Find where the given text appears and provide that cell's center as (x, y) coordinate. 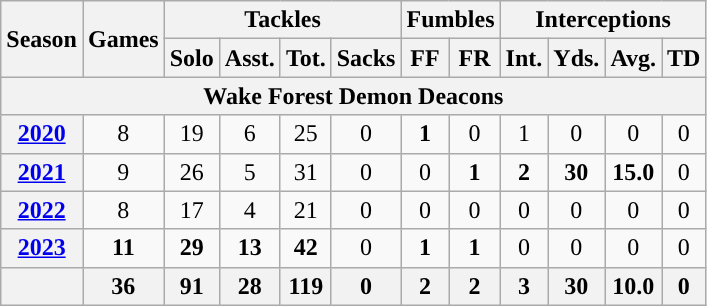
Avg. (634, 58)
25 (306, 134)
Season (42, 39)
2023 (42, 248)
FF (425, 58)
17 (192, 210)
2020 (42, 134)
91 (192, 286)
36 (123, 286)
5 (250, 172)
Yds. (576, 58)
119 (306, 286)
Asst. (250, 58)
Sacks (366, 58)
28 (250, 286)
Fumbles (450, 20)
11 (123, 248)
Interceptions (603, 20)
TD (684, 58)
Wake Forest Demon Deacons (354, 96)
4 (250, 210)
19 (192, 134)
FR (474, 58)
42 (306, 248)
Int. (524, 58)
6 (250, 134)
Tot. (306, 58)
13 (250, 248)
Tackles (282, 20)
29 (192, 248)
26 (192, 172)
10.0 (634, 286)
3 (524, 286)
31 (306, 172)
15.0 (634, 172)
21 (306, 210)
2021 (42, 172)
2022 (42, 210)
Solo (192, 58)
Games (123, 39)
9 (123, 172)
